Search for the cell housing the specified text and yield its (x, y) center coordinate. 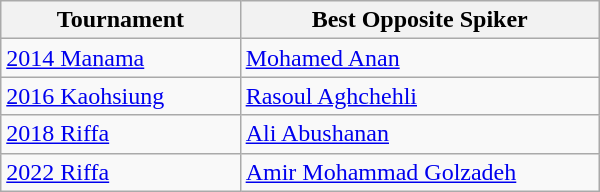
2016 Kaohsiung (120, 96)
2022 Riffa (120, 172)
Mohamed Anan (420, 58)
Best Opposite Spiker (420, 20)
Rasoul Aghchehli (420, 96)
2014 Manama (120, 58)
Ali Abushanan (420, 134)
Tournament (120, 20)
Amir Mohammad Golzadeh (420, 172)
2018 Riffa (120, 134)
